Return [x, y] of the center of cell containing provided text 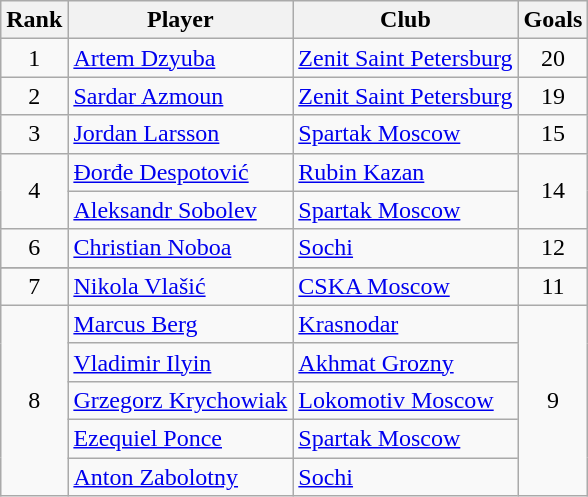
6 [34, 248]
1 [34, 58]
Akhmat Grozny [406, 362]
Christian Noboa [180, 248]
12 [553, 248]
Rubin Kazan [406, 172]
Grzegorz Krychowiak [180, 400]
Artem Dzyuba [180, 58]
11 [553, 286]
8 [34, 400]
Krasnodar [406, 324]
2 [34, 96]
9 [553, 400]
Jordan Larsson [180, 134]
Lokomotiv Moscow [406, 400]
Đorđe Despotović [180, 172]
19 [553, 96]
Goals [553, 20]
Sardar Azmoun [180, 96]
14 [553, 191]
CSKA Moscow [406, 286]
Rank [34, 20]
Vladimir Ilyin [180, 362]
4 [34, 191]
15 [553, 134]
Nikola Vlašić [180, 286]
Aleksandr Sobolev [180, 210]
Marcus Berg [180, 324]
Ezequiel Ponce [180, 438]
3 [34, 134]
Anton Zabolotny [180, 477]
Player [180, 20]
7 [34, 286]
20 [553, 58]
Club [406, 20]
